Output the (X, Y) coordinate of the center of the cell containing the given text.  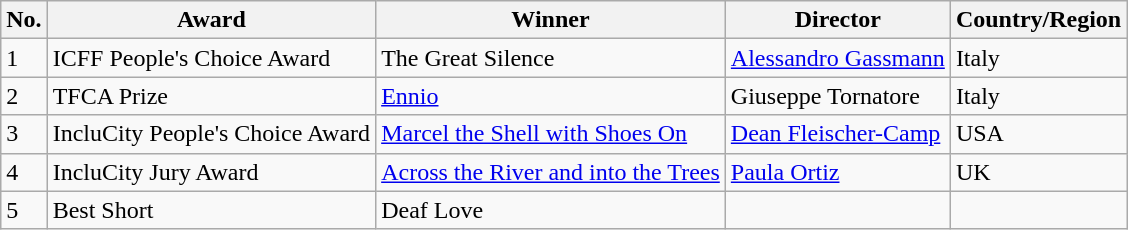
Marcel the Shell with Shoes On (551, 134)
The Great Silence (551, 58)
UK (1038, 172)
Across the River and into the Trees (551, 172)
Deaf Love (551, 210)
Director (838, 20)
No. (24, 20)
USA (1038, 134)
Ennio (551, 96)
1 (24, 58)
Country/Region (1038, 20)
Winner (551, 20)
3 (24, 134)
5 (24, 210)
Paula Ortiz (838, 172)
ICFF People's Choice Award (211, 58)
Award (211, 20)
4 (24, 172)
2 (24, 96)
Dean Fleischer-Camp (838, 134)
TFCA Prize (211, 96)
IncluCity People's Choice Award (211, 134)
Giuseppe Tornatore (838, 96)
Best Short (211, 210)
IncluCity Jury Award (211, 172)
Alessandro Gassmann (838, 58)
